Output the (x, y) coordinate of the center of the cell containing the given text.  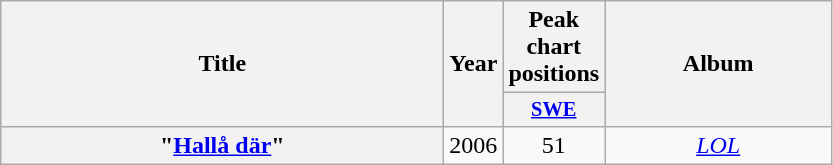
"Hallå där" (222, 145)
Album (718, 64)
2006 (474, 145)
LOL (718, 145)
Title (222, 64)
51 (554, 145)
SWE (554, 110)
Peak chart positions (554, 47)
Year (474, 64)
